Search for the cell housing the specified text and yield its (x, y) center coordinate. 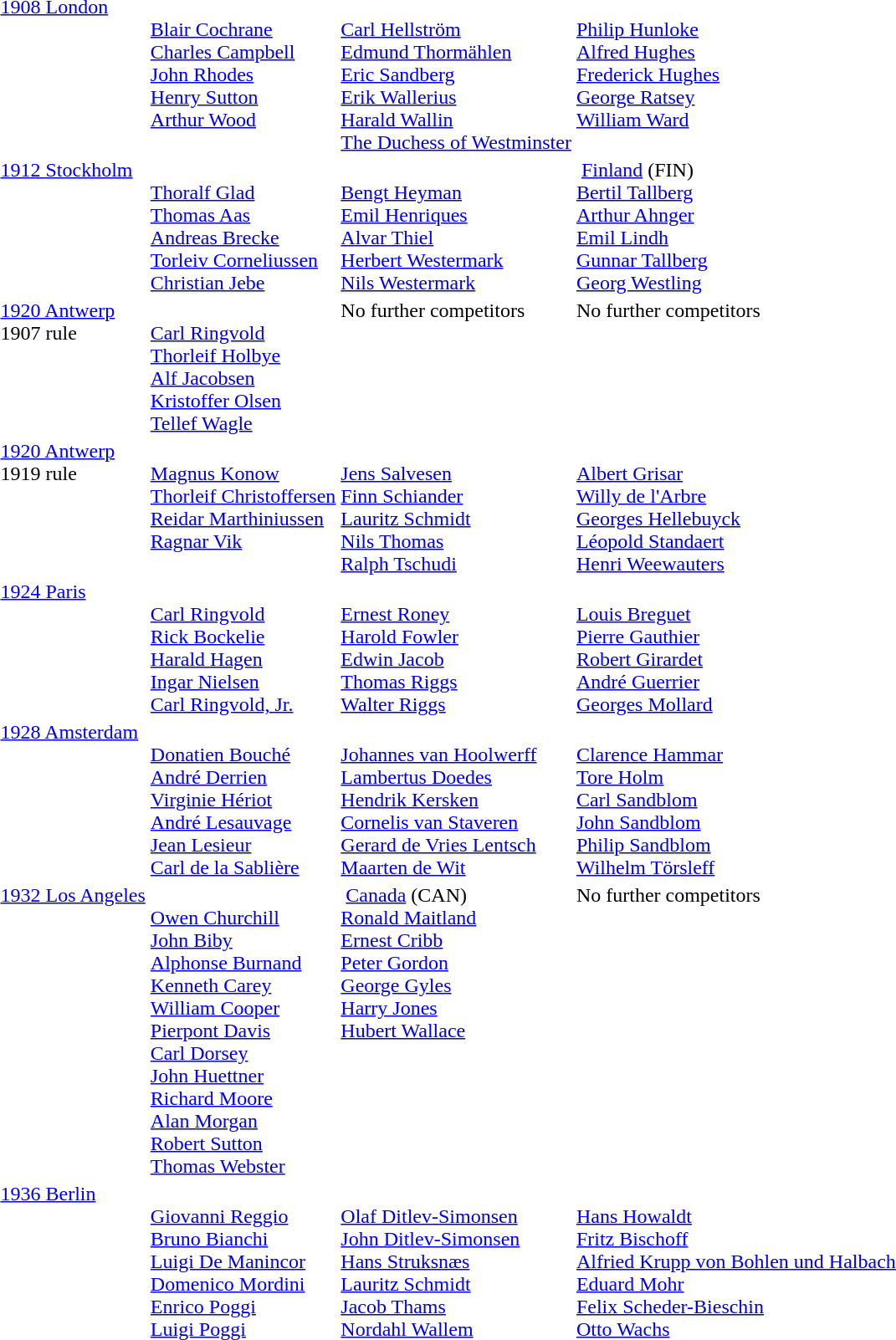
Carl RingvoldRick BockelieHarald HagenIngar NielsenCarl Ringvold, Jr. (243, 647)
Magnus KonowThorleif ChristoffersenReidar MarthiniussenRagnar Vik (243, 507)
Jens SalvesenFinn SchianderLauritz SchmidtNils ThomasRalph Tschudi (457, 507)
Canada (CAN)Ronald MaitlandErnest CribbPeter GordonGeorge GylesHarry JonesHubert Wallace (457, 1031)
Donatien BouchéAndré DerrienVirginie HériotAndré LesauvageJean LesieurCarl de la Sablière (243, 800)
Johannes van HoolwerffLambertus DoedesHendrik KerskenCornelis van StaverenGerard de Vries LentschMaarten de Wit (457, 800)
Carl RingvoldThorleif HolbyeAlf JacobsenKristoffer OlsenTellef Wagle (243, 366)
Bengt HeymanEmil HenriquesAlvar ThielHerbert WestermarkNils Westermark (457, 226)
Thoralf GladThomas AasAndreas BreckeTorleiv CorneliussenChristian Jebe (243, 226)
Ernest RoneyHarold FowlerEdwin JacobThomas RiggsWalter Riggs (457, 647)
No further competitors (457, 366)
